For the text-containing cell, return its midpoint in [x, y] coordinate format. 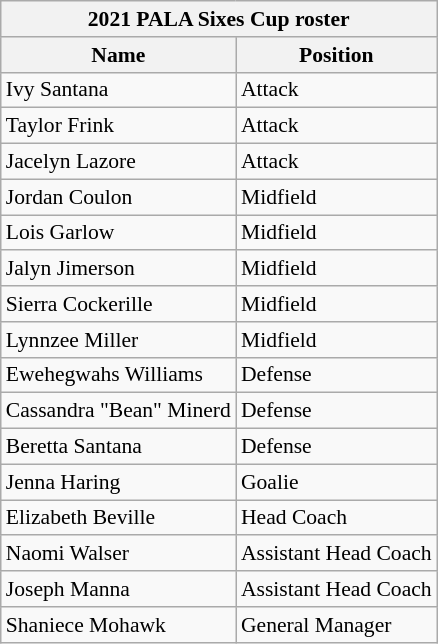
Jalyn Jimerson [118, 269]
Position [336, 55]
Name [118, 55]
2021 PALA Sixes Cup roster [219, 19]
Ivy Santana [118, 90]
Joseph Manna [118, 589]
Naomi Walser [118, 554]
Taylor Frink [118, 126]
Beretta Santana [118, 447]
Cassandra "Bean" Minerd [118, 411]
Shaniece Mohawk [118, 625]
Elizabeth Beville [118, 518]
General Manager [336, 625]
Jordan Coulon [118, 197]
Lynnzee Miller [118, 340]
Ewehegwahs Williams [118, 375]
Sierra Cockerille [118, 304]
Lois Garlow [118, 233]
Head Coach [336, 518]
Jacelyn Lazore [118, 162]
Jenna Haring [118, 482]
Goalie [336, 482]
